Detect which cell encompasses the target text, then output its (X, Y) center coordinate. 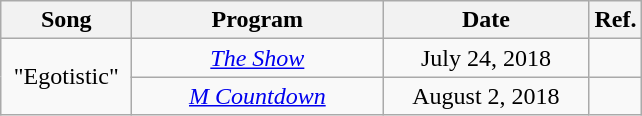
Program (258, 20)
M Countdown (258, 96)
July 24, 2018 (486, 58)
Ref. (616, 20)
"Egotistic" (66, 77)
August 2, 2018 (486, 96)
Date (486, 20)
Song (66, 20)
The Show (258, 58)
